Find where the given text appears and provide that cell's center as (x, y) coordinate. 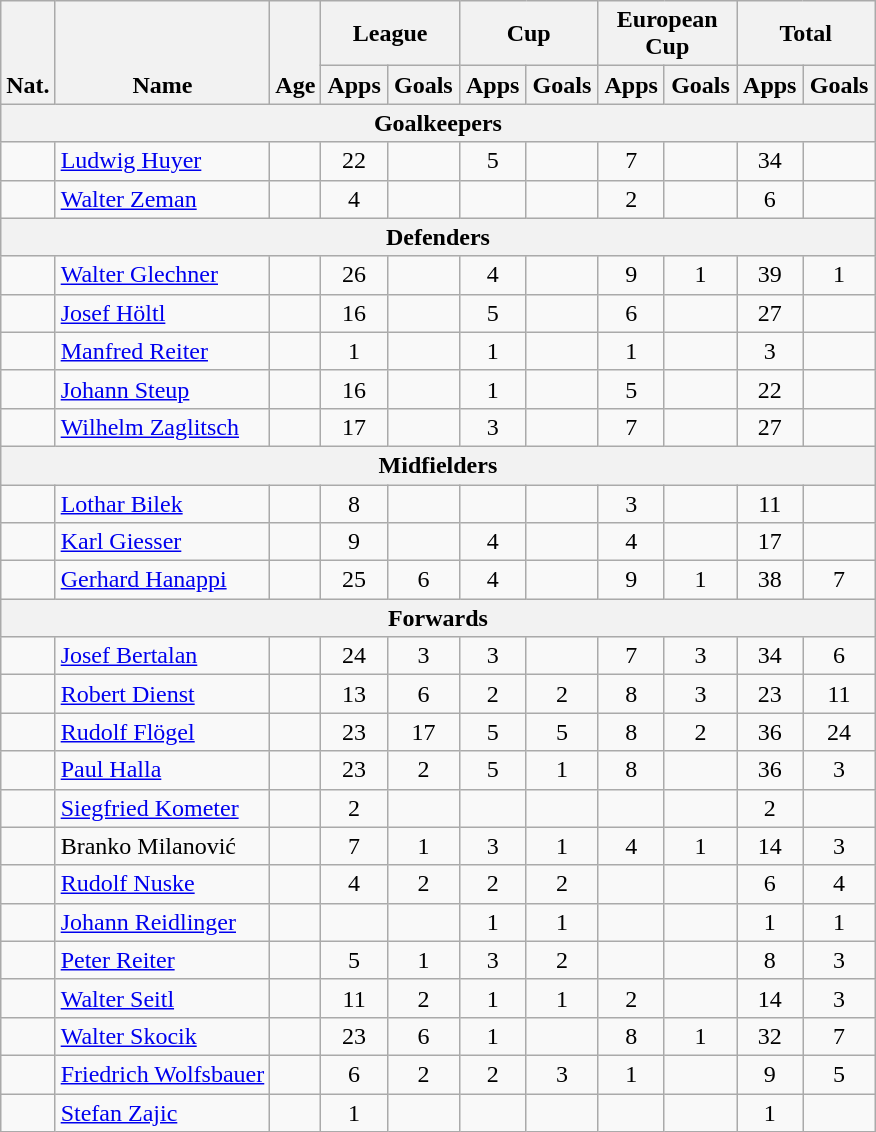
Johann Steup (162, 389)
Rudolf Nuske (162, 884)
League (390, 34)
Total (806, 34)
Walter Zeman (162, 199)
Manfred Reiter (162, 351)
Stefan Zajic (162, 1113)
Defenders (438, 237)
Lothar Bilek (162, 503)
32 (770, 1036)
39 (770, 275)
Goalkeepers (438, 123)
Paul Halla (162, 770)
38 (770, 580)
Midfielders (438, 465)
Ludwig Huyer (162, 161)
Walter Seitl (162, 998)
13 (354, 694)
Cup (528, 34)
Johann Reidlinger (162, 922)
Friedrich Wolfsbauer (162, 1074)
Robert Dienst (162, 694)
Josef Höltl (162, 313)
Branko Milanović (162, 846)
Name (162, 52)
European Cup (668, 34)
Siegfried Kometer (162, 808)
Wilhelm Zaglitsch (162, 427)
Gerhard Hanappi (162, 580)
25 (354, 580)
26 (354, 275)
Forwards (438, 618)
Karl Giesser (162, 542)
Walter Skocik (162, 1036)
Rudolf Flögel (162, 732)
Walter Glechner (162, 275)
Nat. (28, 52)
Peter Reiter (162, 960)
Josef Bertalan (162, 656)
Age (296, 52)
